Provide the (x, y) coordinate of the cell's center where the given text is located.  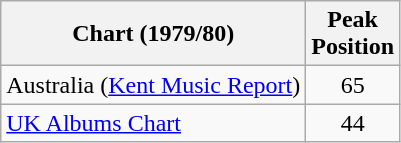
Peak Position (353, 34)
44 (353, 123)
65 (353, 85)
Chart (1979/80) (154, 34)
UK Albums Chart (154, 123)
Australia (Kent Music Report) (154, 85)
